Locate the cell with the specified text and output its (x, y) center coordinate. 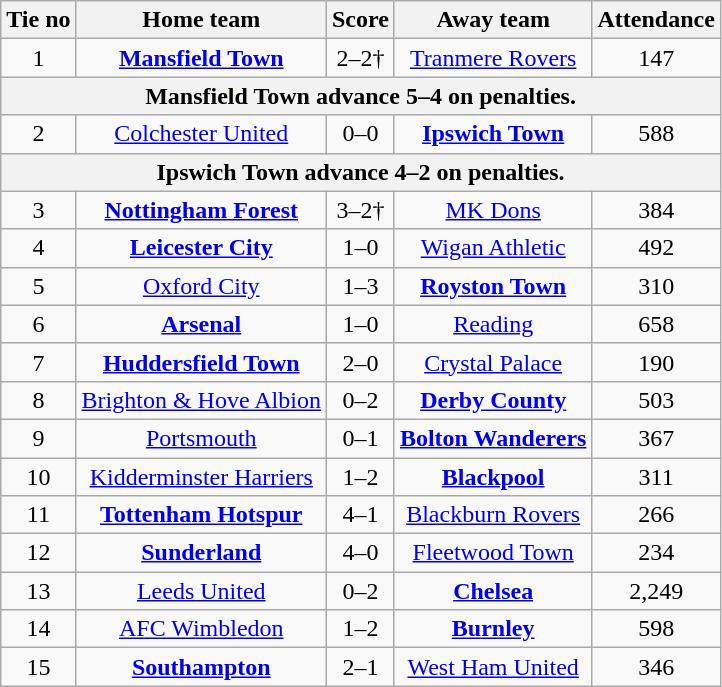
3 (38, 210)
Fleetwood Town (493, 553)
Blackburn Rovers (493, 515)
2,249 (656, 591)
266 (656, 515)
MK Dons (493, 210)
310 (656, 286)
10 (38, 477)
7 (38, 362)
2–1 (360, 667)
Leicester City (201, 248)
Home team (201, 20)
2–2† (360, 58)
Mansfield Town advance 5–4 on penalties. (361, 96)
Huddersfield Town (201, 362)
Royston Town (493, 286)
4–1 (360, 515)
1–3 (360, 286)
4 (38, 248)
190 (656, 362)
Tie no (38, 20)
311 (656, 477)
Colchester United (201, 134)
0–1 (360, 438)
Sunderland (201, 553)
367 (656, 438)
Away team (493, 20)
9 (38, 438)
598 (656, 629)
Oxford City (201, 286)
Blackpool (493, 477)
Tranmere Rovers (493, 58)
Attendance (656, 20)
3–2† (360, 210)
384 (656, 210)
11 (38, 515)
West Ham United (493, 667)
Ipswich Town advance 4–2 on penalties. (361, 172)
Kidderminster Harriers (201, 477)
5 (38, 286)
Arsenal (201, 324)
8 (38, 400)
346 (656, 667)
2 (38, 134)
Ipswich Town (493, 134)
0–0 (360, 134)
6 (38, 324)
Wigan Athletic (493, 248)
2–0 (360, 362)
14 (38, 629)
12 (38, 553)
Portsmouth (201, 438)
AFC Wimbledon (201, 629)
503 (656, 400)
Crystal Palace (493, 362)
588 (656, 134)
Southampton (201, 667)
Leeds United (201, 591)
1 (38, 58)
Reading (493, 324)
Brighton & Hove Albion (201, 400)
Tottenham Hotspur (201, 515)
Burnley (493, 629)
Derby County (493, 400)
Nottingham Forest (201, 210)
Score (360, 20)
Mansfield Town (201, 58)
492 (656, 248)
147 (656, 58)
Chelsea (493, 591)
658 (656, 324)
13 (38, 591)
4–0 (360, 553)
234 (656, 553)
15 (38, 667)
Bolton Wanderers (493, 438)
